Pinpoint the cell where the given text exists, returning its [X, Y] midpoint coordinate. 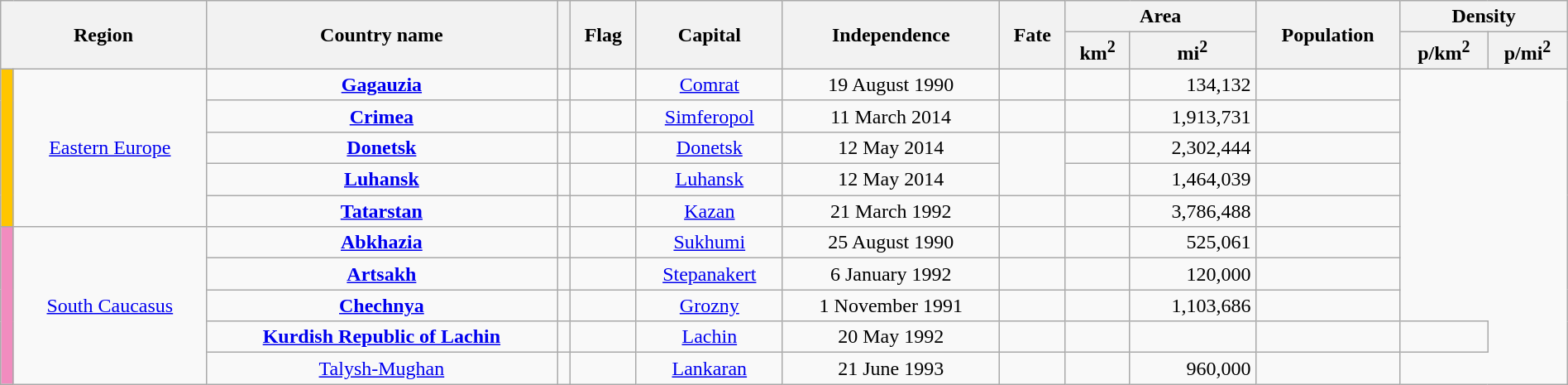
2,302,444 [1193, 147]
Flag [603, 35]
21 March 1992 [891, 211]
Simferopol [710, 116]
Grozny [710, 306]
Eastern Europe [109, 147]
km2 [1097, 51]
Chechnya [381, 306]
Crimea [381, 116]
Stepanakert [710, 274]
Kurdish Republic of Lachin [381, 337]
25 August 1990 [891, 243]
Fate [1032, 35]
Density [1484, 17]
p/mi2 [1527, 51]
120,000 [1193, 274]
Population [1328, 35]
1,913,731 [1193, 116]
Artsakh [381, 274]
21 June 1993 [891, 368]
525,061 [1193, 243]
3,786,488 [1193, 211]
1 November 1991 [891, 306]
Comrat [710, 84]
1,103,686 [1193, 306]
11 March 2014 [891, 116]
Capital [710, 35]
Tatarstan [381, 211]
Sukhumi [710, 243]
Kazan [710, 211]
Area [1160, 17]
6 January 1992 [891, 274]
p/km2 [1444, 51]
Country name [381, 35]
Independence [891, 35]
Abkhazia [381, 243]
1,464,039 [1193, 180]
South Caucasus [109, 306]
Region [103, 35]
960,000 [1193, 368]
Talysh-Mughan [381, 368]
Lachin [710, 337]
Gagauzia [381, 84]
134,132 [1193, 84]
19 August 1990 [891, 84]
Lankaran [710, 368]
20 May 1992 [891, 337]
mi2 [1193, 51]
